Scan for the cell matching the given text and deliver its (x, y) coordinate at center. 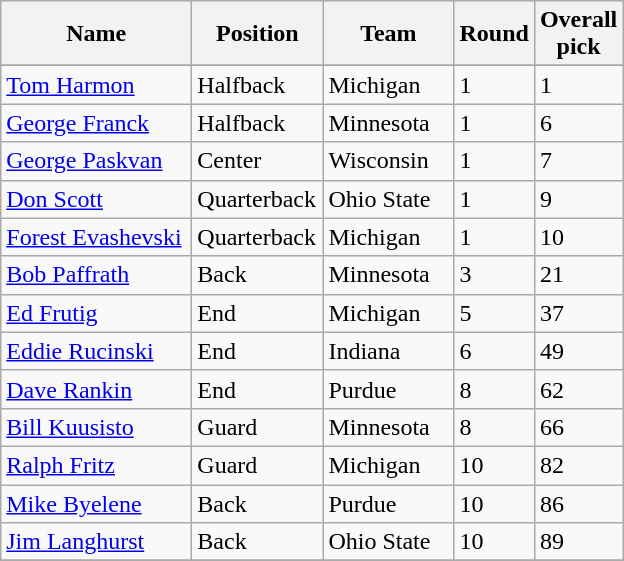
Dave Rankin (96, 389)
89 (578, 542)
Center (258, 161)
Forest Evashevski (96, 237)
Ed Frutig (96, 313)
Indiana (388, 351)
Jim Langhurst (96, 542)
Ralph Fritz (96, 465)
7 (578, 161)
Mike Byelene (96, 503)
Round (494, 34)
Don Scott (96, 199)
86 (578, 503)
Bill Kuusisto (96, 427)
Team (388, 34)
Wisconsin (388, 161)
George Paskvan (96, 161)
37 (578, 313)
Overall pick (578, 34)
66 (578, 427)
21 (578, 275)
3 (494, 275)
82 (578, 465)
5 (494, 313)
Name (96, 34)
Tom Harmon (96, 85)
62 (578, 389)
9 (578, 199)
Bob Paffrath (96, 275)
49 (578, 351)
Eddie Rucinski (96, 351)
George Franck (96, 123)
Position (258, 34)
